From the cell containing the given text, extract its center point as [x, y] coordinate. 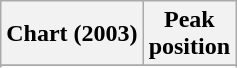
Chart (2003) [72, 34]
Peakposition [189, 34]
